Extract the (x, y) coordinate from the center of the cell holding the provided text.  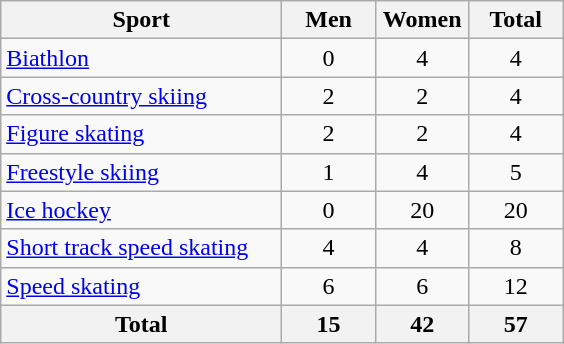
1 (329, 172)
Freestyle skiing (142, 172)
8 (516, 248)
5 (516, 172)
Speed skating (142, 286)
Sport (142, 20)
Men (329, 20)
12 (516, 286)
57 (516, 324)
Cross-country skiing (142, 96)
Biathlon (142, 58)
Women (422, 20)
15 (329, 324)
Short track speed skating (142, 248)
Ice hockey (142, 210)
42 (422, 324)
Figure skating (142, 134)
